Return (x, y) of the center of cell containing provided text 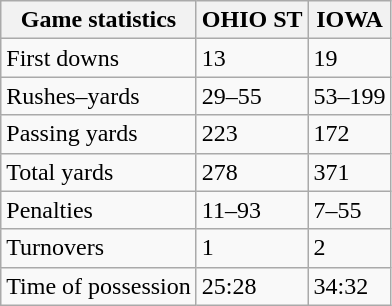
2 (350, 248)
Passing yards (99, 134)
7–55 (350, 210)
First downs (99, 58)
223 (252, 134)
371 (350, 172)
53–199 (350, 96)
34:32 (350, 286)
278 (252, 172)
11–93 (252, 210)
25:28 (252, 286)
Rushes–yards (99, 96)
1 (252, 248)
29–55 (252, 96)
Game statistics (99, 20)
OHIO ST (252, 20)
13 (252, 58)
19 (350, 58)
Time of possession (99, 286)
Turnovers (99, 248)
IOWA (350, 20)
Penalties (99, 210)
172 (350, 134)
Total yards (99, 172)
